Capture the cell that displays the provided text and extract its [X, Y] central coordinate. 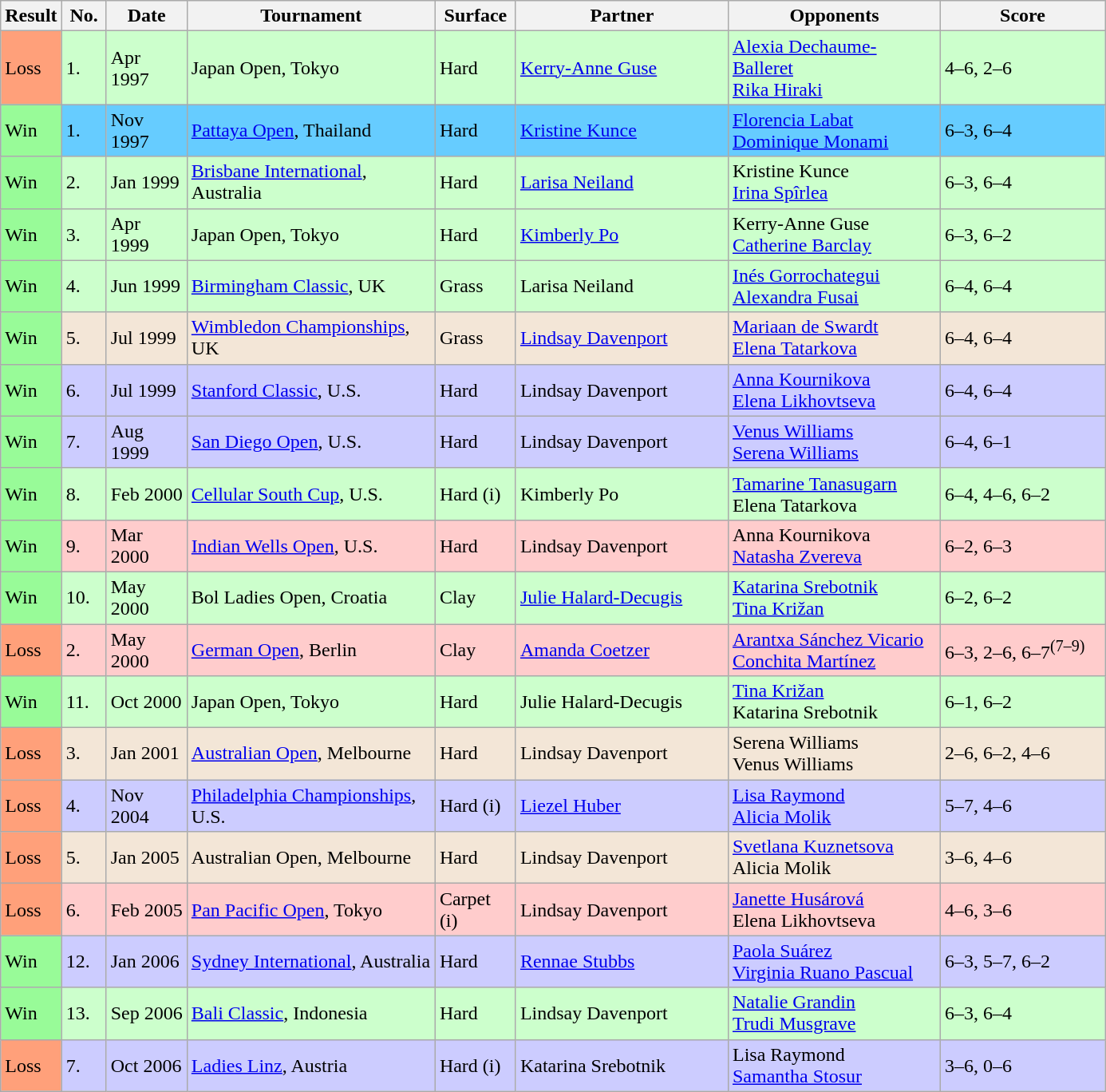
6–1, 6–2 [1023, 702]
Katarina Srebotnik Tina Križan [834, 597]
Partner [622, 16]
Anna Kournikova Elena Likhovtseva [834, 390]
Kerry-Anne Guse [622, 68]
Apr 1997 [147, 68]
Brisbane International, Australia [311, 182]
San Diego Open, U.S. [311, 442]
Surface [476, 16]
4–6, 2–6 [1023, 68]
3–6, 4–6 [1023, 857]
Apr 1999 [147, 235]
Venus Williams Serena Williams [834, 442]
Cellular South Cup, U.S. [311, 493]
Alexia Dechaume-Balleret Rika Hiraki [834, 68]
Tina Križan Katarina Srebotnik [834, 702]
Kristine Kunce Irina Spîrlea [834, 182]
Bol Ladies Open, Croatia [311, 597]
Opponents [834, 16]
6–3, 2–6, 6–7(7–9) [1023, 650]
8. [84, 493]
6–4, 4–6, 6–2 [1023, 493]
5–7, 4–6 [1023, 806]
Paola Suárez Virginia Ruano Pascual [834, 961]
9. [84, 546]
6–2, 6–2 [1023, 597]
Wimbledon Championships, UK [311, 338]
Sep 2006 [147, 1014]
4–6, 3–6 [1023, 910]
12. [84, 961]
Jan 2006 [147, 961]
Natalie Grandin Trudi Musgrave [834, 1014]
Jan 2005 [147, 857]
Oct 2000 [147, 702]
Jan 1999 [147, 182]
Lisa Raymond Alicia Molik [834, 806]
6–2, 6–3 [1023, 546]
No. [84, 16]
Aug 1999 [147, 442]
6–3, 6–2 [1023, 235]
Score [1023, 16]
Pan Pacific Open, Tokyo [311, 910]
Ladies Linz, Austria [311, 1065]
6–3, 5–7, 6–2 [1023, 961]
13. [84, 1014]
Jan 2001 [147, 754]
Nov 1997 [147, 131]
Tournament [311, 16]
3–6, 0–6 [1023, 1065]
Arantxa Sánchez Vicario Conchita Martínez [834, 650]
Philadelphia Championships, U.S. [311, 806]
Feb 2000 [147, 493]
Indian Wells Open, U.S. [311, 546]
2–6, 6–2, 4–6 [1023, 754]
Rennae Stubbs [622, 961]
Mariaan de Swardt Elena Tatarkova [834, 338]
Sydney International, Australia [311, 961]
Kristine Kunce [622, 131]
6–4, 6–1 [1023, 442]
Florencia Labat Dominique Monami [834, 131]
Tamarine Tanasugarn Elena Tatarkova [834, 493]
Result [31, 16]
Birmingham Classic, UK [311, 286]
Serena Williams Venus Williams [834, 754]
Inés Gorrochategui Alexandra Fusai [834, 286]
Stanford Classic, U.S. [311, 390]
Jun 1999 [147, 286]
Pattaya Open, Thailand [311, 131]
11. [84, 702]
Nov 2004 [147, 806]
Anna Kournikova Natasha Zvereva [834, 546]
Svetlana Kuznetsova Alicia Molik [834, 857]
Feb 2005 [147, 910]
Oct 2006 [147, 1065]
Lisa Raymond Samantha Stosur [834, 1065]
Katarina Srebotnik [622, 1065]
Liezel Huber [622, 806]
Date [147, 16]
Carpet (i) [476, 910]
10. [84, 597]
Mar 2000 [147, 546]
Kerry-Anne Guse Catherine Barclay [834, 235]
Amanda Coetzer [622, 650]
Bali Classic, Indonesia [311, 1014]
Janette Husárová Elena Likhovtseva [834, 910]
German Open, Berlin [311, 650]
